Return [X, Y] of the center of cell containing provided text 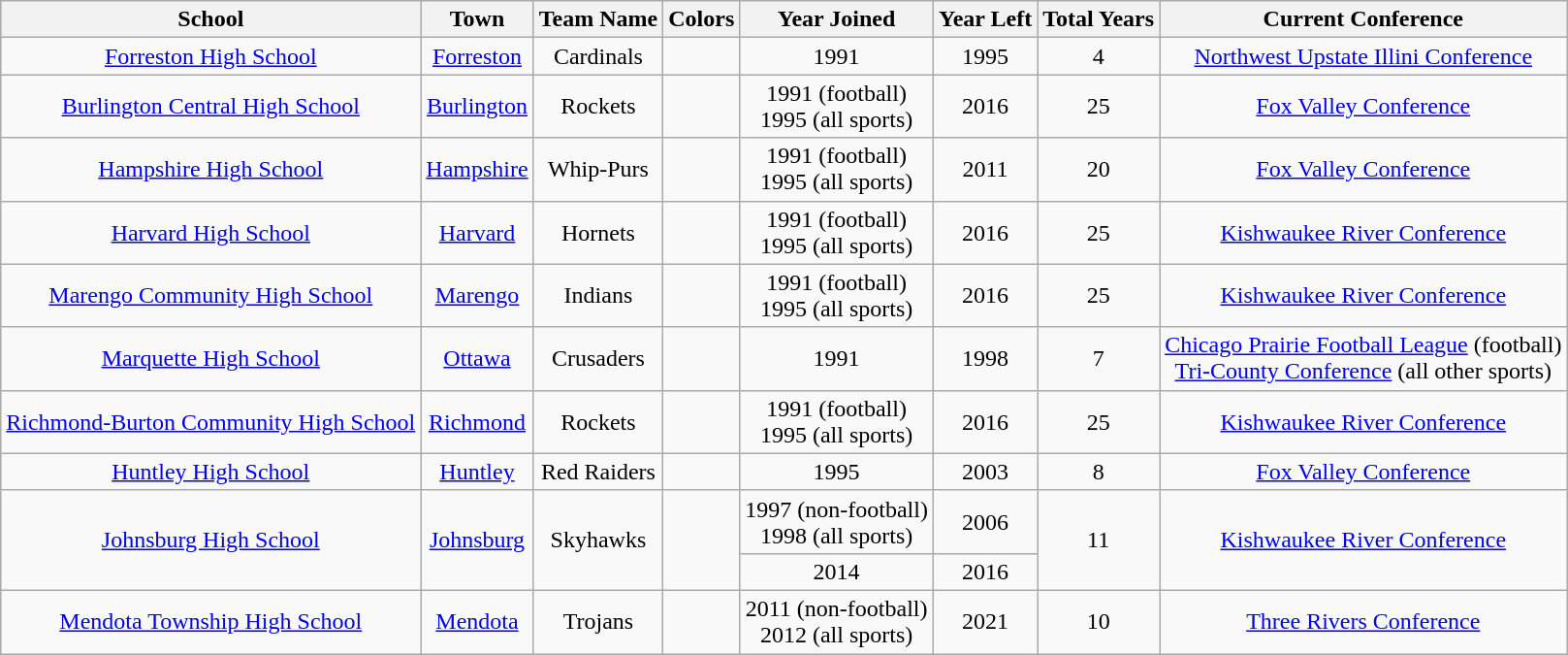
Marquette High School [211, 359]
Johnsburg High School [211, 540]
Huntley [477, 472]
Mendota Township High School [211, 621]
School [211, 19]
4 [1099, 56]
Red Raiders [598, 472]
8 [1099, 472]
Year Joined [837, 19]
Harvard [477, 233]
Cardinals [598, 56]
Indians [598, 295]
10 [1099, 621]
2011 [985, 169]
2014 [837, 572]
Hornets [598, 233]
2011 (non-football)2012 (all sports) [837, 621]
Colors [702, 19]
Marengo Community High School [211, 295]
2006 [985, 522]
Current Conference [1363, 19]
Northwest Upstate Illini Conference [1363, 56]
Burlington Central High School [211, 107]
Mendota [477, 621]
11 [1099, 540]
Richmond [477, 421]
Ottawa [477, 359]
Chicago Prairie Football League (football)Tri-County Conference (all other sports) [1363, 359]
1997 (non-football)1998 (all sports) [837, 522]
Huntley High School [211, 472]
Richmond-Burton Community High School [211, 421]
Total Years [1099, 19]
Trojans [598, 621]
Crusaders [598, 359]
Town [477, 19]
20 [1099, 169]
Hampshire High School [211, 169]
Forreston [477, 56]
Johnsburg [477, 540]
Whip-Purs [598, 169]
2021 [985, 621]
Hampshire [477, 169]
2003 [985, 472]
Skyhawks [598, 540]
Harvard High School [211, 233]
7 [1099, 359]
1998 [985, 359]
Marengo [477, 295]
Three Rivers Conference [1363, 621]
Year Left [985, 19]
Team Name [598, 19]
Forreston High School [211, 56]
Burlington [477, 107]
